Pinpoint the cell where the given text exists, returning its [X, Y] midpoint coordinate. 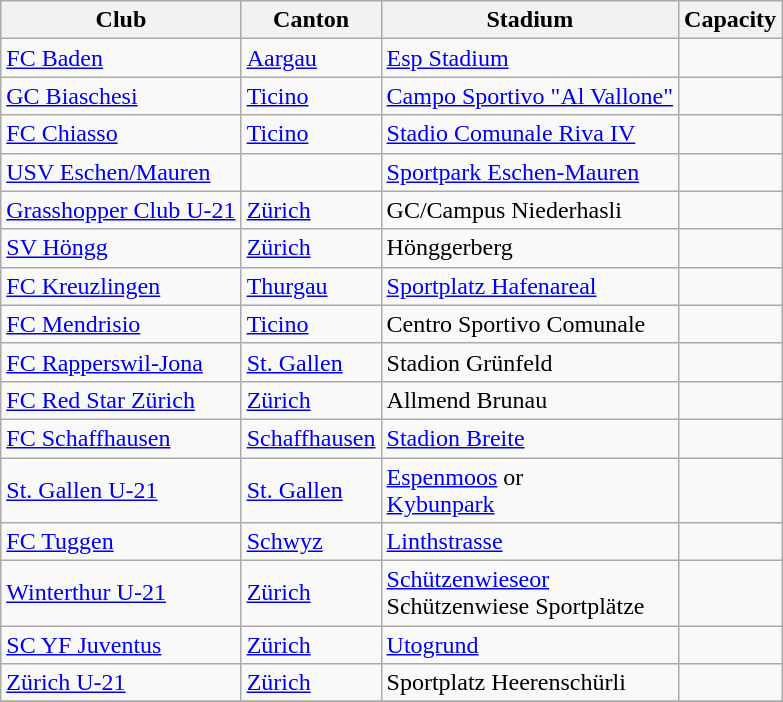
Sportplatz Hafenareal [530, 286]
Grasshopper Club U-21 [121, 210]
SC YF Juventus [121, 645]
FC Schaffhausen [121, 438]
Stadion Breite [530, 438]
Winterthur U-21 [121, 594]
Campo Sportivo "Al Vallone" [530, 96]
Sportplatz Heerenschürli [530, 683]
GC/Campus Niederhasli [530, 210]
SV Höngg [121, 248]
USV Eschen/Mauren [121, 172]
Thurgau [311, 286]
FC Tuggen [121, 542]
Stadium [530, 20]
St. Gallen U-21 [121, 490]
Club [121, 20]
Schwyz [311, 542]
Schaffhausen [311, 438]
Sportpark Eschen-Mauren [530, 172]
FC Kreuzlingen [121, 286]
Canton [311, 20]
Centro Sportivo Comunale [530, 324]
Stadion Grünfeld [530, 362]
Aargau [311, 58]
Utogrund [530, 645]
FC Mendrisio [121, 324]
Espenmoos orKybunpark [530, 490]
Capacity [730, 20]
FC Chiasso [121, 134]
Zürich U-21 [121, 683]
Allmend Brunau [530, 400]
Linthstrasse [530, 542]
GC Biaschesi [121, 96]
FC Red Star Zürich [121, 400]
SchützenwieseorSchützenwiese Sportplätze [530, 594]
Esp Stadium [530, 58]
Stadio Comunale Riva IV [530, 134]
Hönggerberg [530, 248]
FC Rapperswil-Jona [121, 362]
FC Baden [121, 58]
